Scan for the cell matching the given text and deliver its [x, y] coordinate at center. 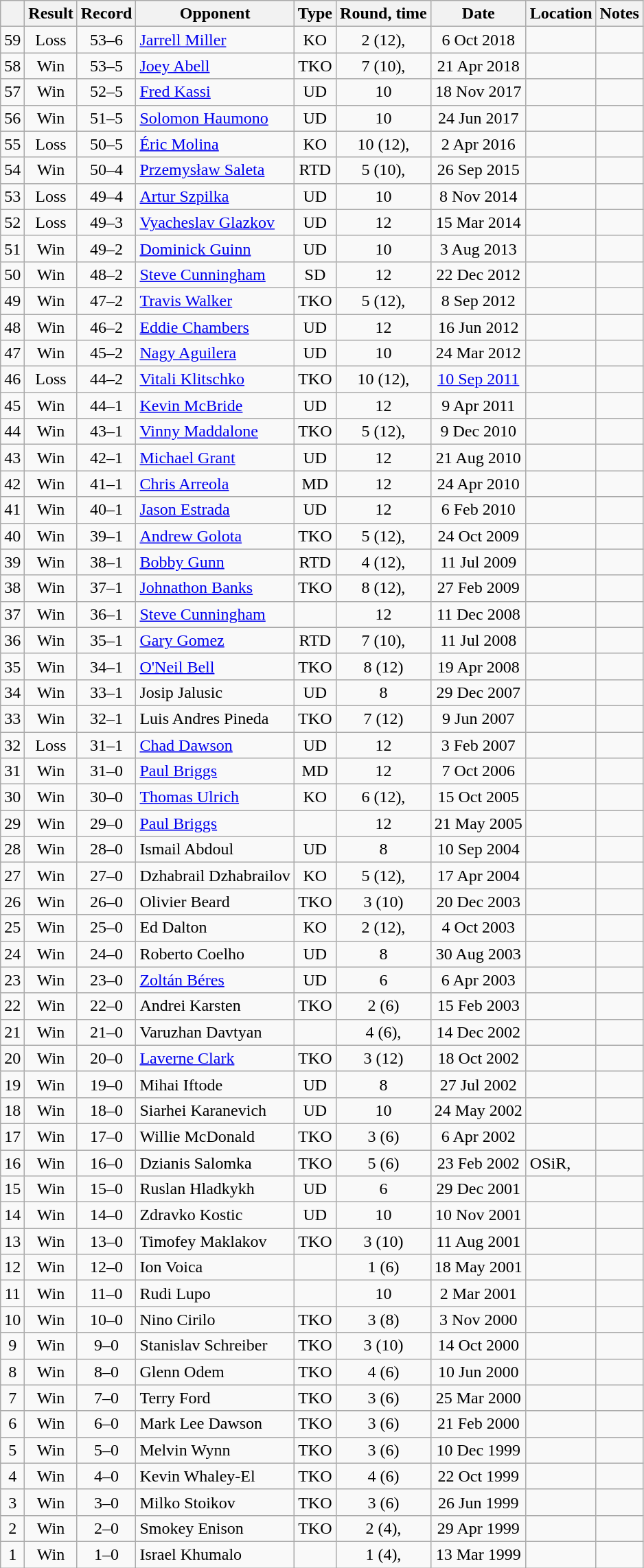
49–2 [106, 248]
42–1 [106, 458]
44–1 [106, 406]
Vitali Klitschko [215, 379]
49–3 [106, 222]
19–0 [106, 1084]
Jason Estrada [215, 510]
Dominick Guinn [215, 248]
3–0 [106, 1502]
22 [12, 1006]
37 [12, 614]
33 [12, 718]
Ion Voica [215, 1267]
46 [12, 379]
24 May 2002 [478, 1110]
18 Nov 2017 [478, 92]
24 Oct 2009 [478, 536]
4 (12), [384, 562]
13 [12, 1241]
Location [561, 14]
Zdravko Kostic [215, 1215]
19 [12, 1084]
Andrew Golota [215, 536]
26 Jun 1999 [478, 1502]
SD [314, 274]
Varuzhan Davtyan [215, 1032]
10 Sep 2011 [478, 379]
13–0 [106, 1241]
11 Dec 2008 [478, 614]
Willie McDonald [215, 1136]
Vinny Maddalone [215, 432]
5 (6) [384, 1163]
13 Mar 1999 [478, 1554]
11 Jul 2008 [478, 640]
51 [12, 248]
54 [12, 170]
5 [12, 1450]
50–5 [106, 144]
20 [12, 1058]
Roberto Coelho [215, 954]
14 Dec 2002 [478, 1032]
Melvin Wynn [215, 1450]
33–1 [106, 692]
34–1 [106, 666]
9–0 [106, 1346]
37–1 [106, 588]
11 [12, 1294]
2 Apr 2016 [478, 144]
28–0 [106, 850]
6 Apr 2003 [478, 980]
48 [12, 327]
49–4 [106, 196]
21–0 [106, 1032]
Record [106, 14]
18 Oct 2002 [478, 1058]
31 [12, 771]
9 [12, 1346]
36–1 [106, 614]
7 [12, 1398]
Luis Andres Pineda [215, 718]
50–4 [106, 170]
25–0 [106, 928]
Travis Walker [215, 301]
41–1 [106, 484]
8 Sep 2012 [478, 301]
21 Aug 2010 [478, 458]
16–0 [106, 1163]
7 (12) [384, 718]
Joey Abell [215, 66]
Chris Arreola [215, 484]
10 Dec 1999 [478, 1450]
10 Sep 2004 [478, 850]
12–0 [106, 1267]
Dzhabrail Dzhabrailov [215, 876]
11–0 [106, 1294]
Mark Lee Dawson [215, 1424]
21 Apr 2018 [478, 66]
58 [12, 66]
4 (6), [384, 1032]
15 Feb 2003 [478, 1006]
2 Mar 2001 [478, 1294]
47 [12, 353]
27 Jul 2002 [478, 1084]
Thomas Ulrich [215, 797]
Laverne Clark [215, 1058]
43–1 [106, 432]
Kevin Whaley-El [215, 1476]
51–5 [106, 118]
3 Aug 2013 [478, 248]
Przemysław Saleta [215, 170]
Milko Stoikov [215, 1502]
Israel Khumalo [215, 1554]
Josip Jalusic [215, 692]
10 Jun 2000 [478, 1372]
46–2 [106, 327]
24 [12, 954]
16 [12, 1163]
3 (8) [384, 1320]
40–1 [106, 510]
14 [12, 1215]
9 Apr 2011 [478, 406]
15–0 [106, 1189]
9 Dec 2010 [478, 432]
Solomon Haumono [215, 118]
55 [12, 144]
OSiR, [561, 1163]
Dzianis Salomka [215, 1163]
Kevin McBride [215, 406]
31–0 [106, 771]
21 [12, 1032]
38–1 [106, 562]
32 [12, 745]
5–0 [106, 1450]
30 [12, 797]
41 [12, 510]
23 Feb 2002 [478, 1163]
53–6 [106, 40]
50 [12, 274]
20–0 [106, 1058]
25 Mar 2000 [478, 1398]
56 [12, 118]
52 [12, 222]
35 [12, 666]
34 [12, 692]
52–5 [106, 92]
11 Jul 2009 [478, 562]
28 [12, 850]
3 Feb 2007 [478, 745]
27 Feb 2009 [478, 588]
29–0 [106, 823]
22 Oct 1999 [478, 1476]
39 [12, 562]
27–0 [106, 876]
8 (12), [384, 588]
Nagy Aguilera [215, 353]
Gary Gomez [215, 640]
9 Jun 2007 [478, 718]
Timofey Maklakov [215, 1241]
47–2 [106, 301]
1 [12, 1554]
3 (12) [384, 1058]
18 [12, 1110]
Chad Dawson [215, 745]
15 Mar 2014 [478, 222]
45–2 [106, 353]
Stanislav Schreiber [215, 1346]
Éric Molina [215, 144]
45 [12, 406]
19 Apr 2008 [478, 666]
27 [12, 876]
Andrei Karsten [215, 1006]
57 [12, 92]
Ruslan Hladkykh [215, 1189]
30–0 [106, 797]
26–0 [106, 902]
29 [12, 823]
29 Dec 2007 [478, 692]
7 Oct 2006 [478, 771]
24 Jun 2017 [478, 118]
6 Apr 2002 [478, 1136]
Vyacheslav Glazkov [215, 222]
24–0 [106, 954]
38 [12, 588]
10–0 [106, 1320]
22 Dec 2012 [478, 274]
40 [12, 536]
53–5 [106, 66]
30 Aug 2003 [478, 954]
7–0 [106, 1398]
23 [12, 980]
3 [12, 1502]
Result [51, 14]
Glenn Odem [215, 1372]
17 Apr 2004 [478, 876]
10 Nov 2001 [478, 1215]
Ismail Abdoul [215, 850]
Mihai Iftode [215, 1084]
2 (4), [384, 1528]
Olivier Beard [215, 902]
Jarrell Miller [215, 40]
16 Jun 2012 [478, 327]
6 (12), [384, 797]
15 Oct 2005 [478, 797]
42 [12, 484]
Notes [619, 14]
3 Nov 2000 [478, 1320]
24 Mar 2012 [478, 353]
23–0 [106, 980]
4 Oct 2003 [478, 928]
43 [12, 458]
32–1 [106, 718]
21 Feb 2000 [478, 1424]
26 [12, 902]
8 (12) [384, 666]
18–0 [106, 1110]
39–1 [106, 536]
Eddie Chambers [215, 327]
1 (6) [384, 1267]
11 Aug 2001 [478, 1241]
2 [12, 1528]
18 May 2001 [478, 1267]
4 [12, 1476]
49 [12, 301]
44–2 [106, 379]
1–0 [106, 1554]
Rudi Lupo [215, 1294]
29 Apr 1999 [478, 1528]
Michael Grant [215, 458]
Nino Cirilo [215, 1320]
29 Dec 2001 [478, 1189]
31–1 [106, 745]
Smokey Enison [215, 1528]
44 [12, 432]
22–0 [106, 1006]
2 (6) [384, 1006]
59 [12, 40]
25 [12, 928]
15 [12, 1189]
Terry Ford [215, 1398]
Opponent [215, 14]
53 [12, 196]
24 Apr 2010 [478, 484]
2–0 [106, 1528]
Bobby Gunn [215, 562]
6 Feb 2010 [478, 510]
36 [12, 640]
Date [478, 14]
26 Sep 2015 [478, 170]
O'Neil Bell [215, 666]
17 [12, 1136]
5 (10), [384, 170]
14 Oct 2000 [478, 1346]
17–0 [106, 1136]
Round, time [384, 14]
48–2 [106, 274]
4–0 [106, 1476]
Type [314, 14]
Artur Szpilka [215, 196]
Ed Dalton [215, 928]
Zoltán Béres [215, 980]
8 Nov 2014 [478, 196]
20 Dec 2003 [478, 902]
Johnathon Banks [215, 588]
Fred Kassi [215, 92]
Siarhei Karanevich [215, 1110]
6–0 [106, 1424]
21 May 2005 [478, 823]
14–0 [106, 1215]
6 Oct 2018 [478, 40]
35–1 [106, 640]
1 (4), [384, 1554]
8–0 [106, 1372]
